Return the [X, Y] coordinate for the center point of the cell that contains the specified text.  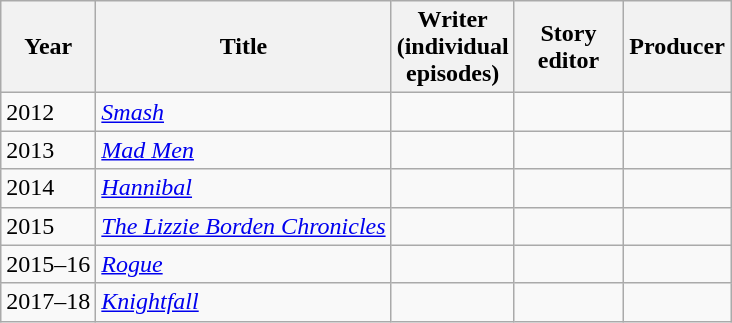
Smash [244, 112]
Knightfall [244, 302]
The Lizzie Borden Chronicles [244, 226]
2013 [48, 150]
2017–18 [48, 302]
Title [244, 47]
2014 [48, 188]
Producer [678, 47]
Hannibal [244, 188]
Mad Men [244, 150]
Year [48, 47]
Story editor [568, 47]
Rogue [244, 264]
2015 [48, 226]
2012 [48, 112]
2015–16 [48, 264]
Writer (individual episodes) [452, 47]
